Search for the cell housing the specified text and yield its (x, y) center coordinate. 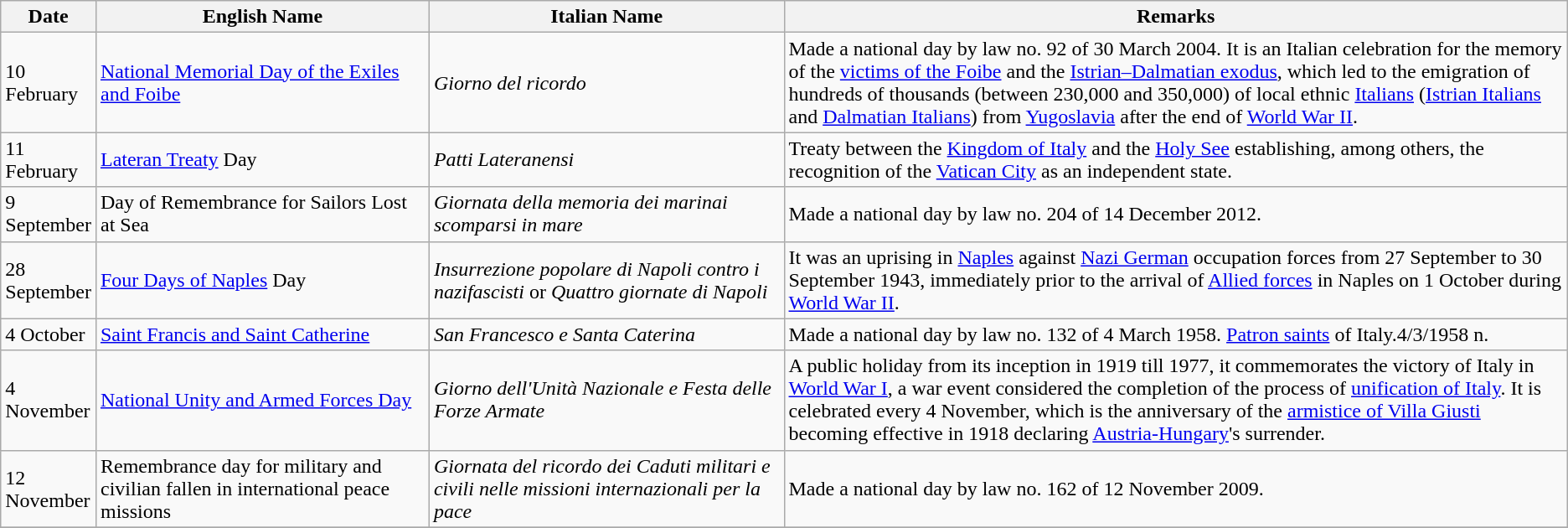
Patti Lateranensi (606, 159)
Insurrezione popolare di Napoli contro i nazifascisti or Quattro giornate di Napoli (606, 280)
4 October (49, 334)
Day of Remembrance for Sailors Lost at Sea (262, 215)
Remembrance day for military and civilian fallen in international peace missions (262, 489)
28 September (49, 280)
10 February (49, 82)
12 November (49, 489)
Remarks (1176, 17)
4 November (49, 401)
Giorno dell'Unità Nazionale e Festa delle Forze Armate (606, 401)
Italian Name (606, 17)
Giorno del ricordo (606, 82)
National Memorial Day of the Exiles and Foibe (262, 82)
Made a national day by law no. 132 of 4 March 1958. Patron saints of Italy.4/3/1958 n. (1176, 334)
San Francesco e Santa Caterina (606, 334)
Made a national day by law no. 204 of 14 December 2012. (1176, 215)
Giornata della memoria dei marinai scomparsi in mare (606, 215)
National Unity and Armed Forces Day (262, 401)
Date (49, 17)
Treaty between the Kingdom of Italy and the Holy See establishing, among others, the recognition of the Vatican City as an independent state. (1176, 159)
Lateran Treaty Day (262, 159)
9 September (49, 215)
11 February (49, 159)
Giornata del ricordo dei Caduti militari e civili nelle missioni internazionali per la pace (606, 489)
English Name (262, 17)
Four Days of Naples Day (262, 280)
Made a national day by law no. 162 of 12 November 2009. (1176, 489)
Saint Francis and Saint Catherine (262, 334)
